Pinpoint the cell where the given text exists, returning its [x, y] midpoint coordinate. 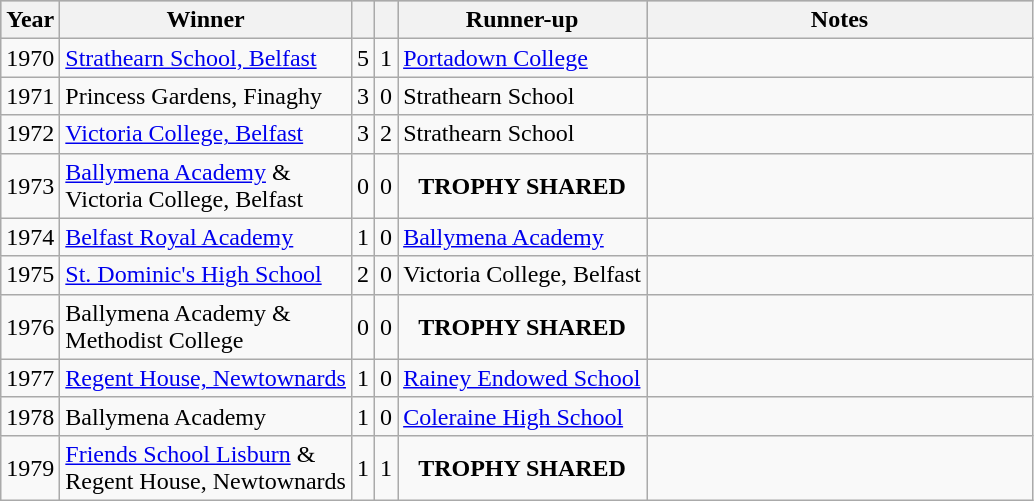
Belfast Royal Academy [206, 237]
1972 [30, 134]
Winner [206, 20]
Year [30, 20]
1971 [30, 96]
St. Dominic's High School [206, 275]
Ballymena Academy &Victoria College, Belfast [206, 186]
Regent House, Newtownards [206, 378]
1976 [30, 326]
Princess Gardens, Finaghy [206, 96]
Strathearn School, Belfast [206, 58]
1974 [30, 237]
Rainey Endowed School [522, 378]
1978 [30, 416]
Coleraine High School [522, 416]
Portadown College [522, 58]
Notes [839, 20]
5 [362, 58]
Ballymena Academy &Methodist College [206, 326]
Runner-up [522, 20]
1979 [30, 468]
1975 [30, 275]
1977 [30, 378]
1973 [30, 186]
Friends School Lisburn &Regent House, Newtownards [206, 468]
1970 [30, 58]
